From the cell containing the given text, extract its center point as (x, y) coordinate. 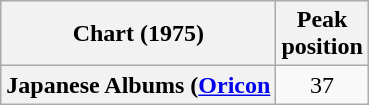
Peakposition (322, 34)
37 (322, 85)
Chart (1975) (138, 34)
Japanese Albums (Oricon (138, 85)
